Scan for the cell matching the given text and deliver its [X, Y] coordinate at center. 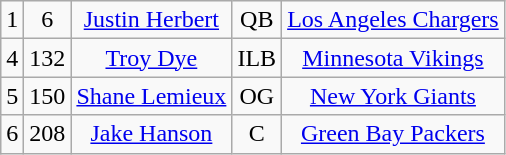
OG [257, 96]
132 [48, 58]
ILB [257, 58]
150 [48, 96]
Los Angeles Chargers [394, 20]
QB [257, 20]
Justin Herbert [152, 20]
5 [12, 96]
Shane Lemieux [152, 96]
Minnesota Vikings [394, 58]
4 [12, 58]
1 [12, 20]
Jake Hanson [152, 134]
Troy Dye [152, 58]
C [257, 134]
208 [48, 134]
Green Bay Packers [394, 134]
New York Giants [394, 96]
